Search for the cell housing the specified text and yield its [x, y] center coordinate. 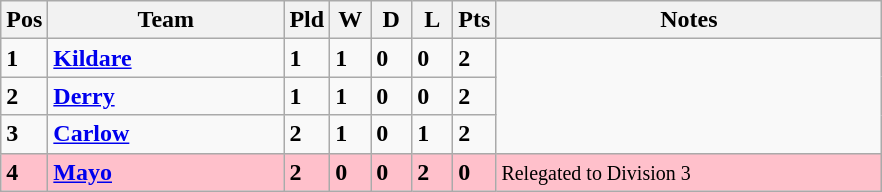
Pos [24, 20]
D [392, 20]
W [350, 20]
Team [166, 20]
Derry [166, 96]
Mayo [166, 172]
Pts [474, 20]
Relegated to Division 3 [689, 172]
Pld [307, 20]
3 [24, 134]
L [432, 20]
Kildare [166, 58]
4 [24, 172]
Notes [689, 20]
Carlow [166, 134]
